Pinpoint the cell where the given text exists, returning its (x, y) midpoint coordinate. 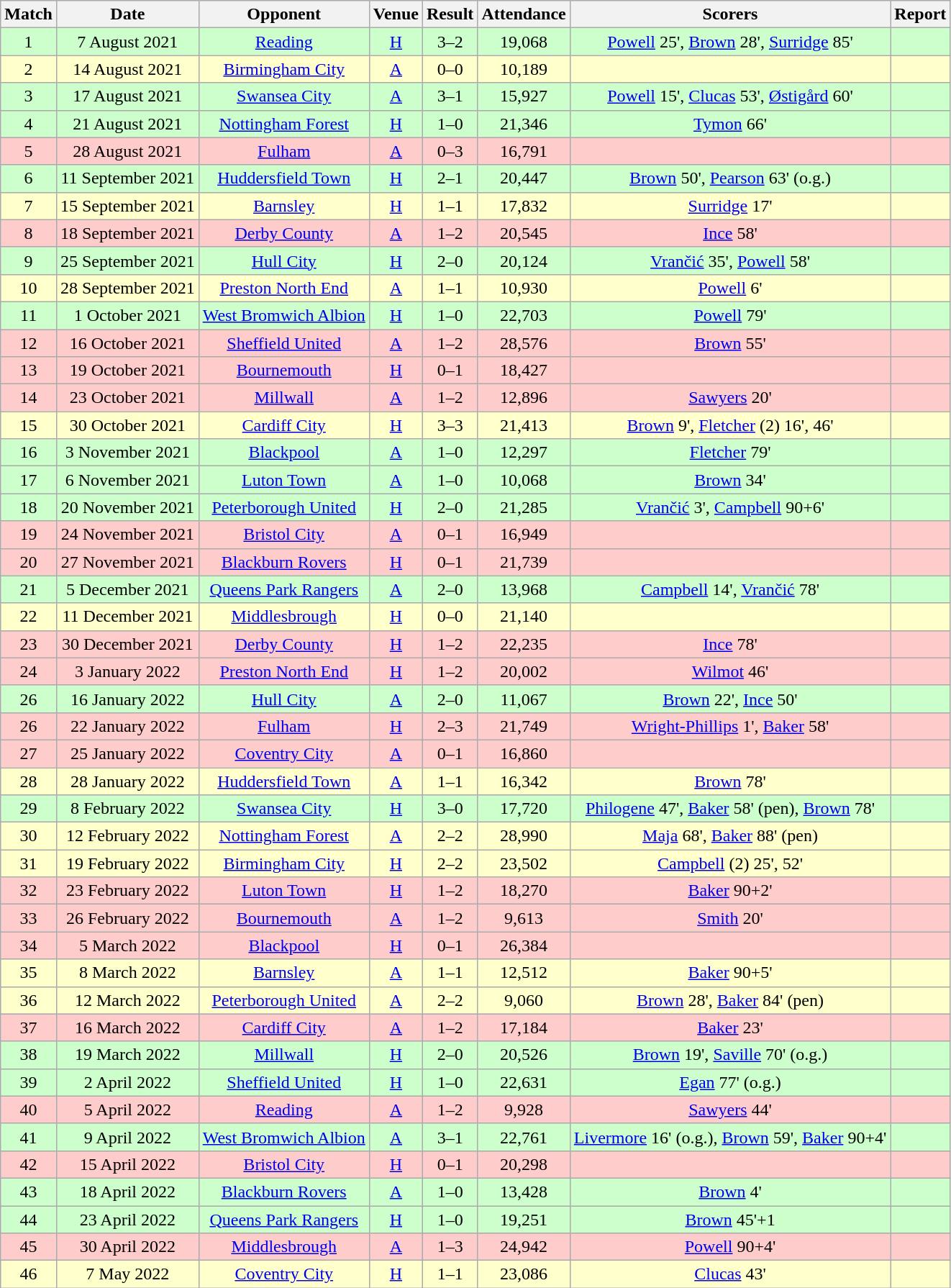
13 (29, 371)
28 (29, 781)
Livermore 16' (o.g.), Brown 59', Baker 90+4' (730, 1137)
Campbell (2) 25', 52' (730, 863)
16 October 2021 (127, 343)
Brown 28', Baker 84' (pen) (730, 1000)
Sawyers 20' (730, 398)
29 (29, 809)
23,086 (524, 1274)
24 (29, 671)
21,413 (524, 425)
Match (29, 14)
7 August 2021 (127, 42)
25 January 2022 (127, 753)
3–3 (450, 425)
5 March 2022 (127, 945)
18 (29, 507)
19 October 2021 (127, 371)
14 (29, 398)
Sawyers 44' (730, 1110)
6 (29, 178)
2–1 (450, 178)
12,297 (524, 453)
15,927 (524, 96)
30 April 2022 (127, 1247)
16,342 (524, 781)
37 (29, 1028)
15 (29, 425)
22 (29, 617)
28,990 (524, 836)
Campbell 14', Vrančić 78' (730, 589)
Maja 68', Baker 88' (pen) (730, 836)
18,270 (524, 891)
11 December 2021 (127, 617)
1–3 (450, 1247)
27 November 2021 (127, 562)
Baker 90+5' (730, 973)
8 March 2022 (127, 973)
Ince 78' (730, 644)
Clucas 43' (730, 1274)
6 November 2021 (127, 480)
Venue (396, 14)
Baker 23' (730, 1028)
21,739 (524, 562)
Powell 25', Brown 28', Surridge 85' (730, 42)
2 (29, 69)
Tymon 66' (730, 124)
Vrančić 35', Powell 58' (730, 260)
35 (29, 973)
Brown 45'+1 (730, 1220)
23 April 2022 (127, 1220)
20,124 (524, 260)
32 (29, 891)
Scorers (730, 14)
30 December 2021 (127, 644)
3 January 2022 (127, 671)
17,184 (524, 1028)
9 April 2022 (127, 1137)
12 (29, 343)
20 (29, 562)
Brown 55' (730, 343)
4 (29, 124)
8 (29, 233)
Brown 9', Fletcher (2) 16', 46' (730, 425)
43 (29, 1192)
Wilmot 46' (730, 671)
20,526 (524, 1055)
21,140 (524, 617)
0–3 (450, 151)
33 (29, 918)
46 (29, 1274)
15 September 2021 (127, 206)
3–2 (450, 42)
Smith 20' (730, 918)
38 (29, 1055)
12 March 2022 (127, 1000)
13,428 (524, 1192)
14 August 2021 (127, 69)
Brown 78' (730, 781)
39 (29, 1082)
9,928 (524, 1110)
19,068 (524, 42)
20,002 (524, 671)
Opponent (283, 14)
18 September 2021 (127, 233)
5 December 2021 (127, 589)
21,346 (524, 124)
11 September 2021 (127, 178)
28 August 2021 (127, 151)
15 April 2022 (127, 1164)
2 April 2022 (127, 1082)
1 October 2021 (127, 315)
24 November 2021 (127, 535)
9,613 (524, 918)
28 September 2021 (127, 288)
26,384 (524, 945)
21 August 2021 (127, 124)
16,791 (524, 151)
Brown 4' (730, 1192)
28 January 2022 (127, 781)
3–0 (450, 809)
18 April 2022 (127, 1192)
28,576 (524, 343)
Powell 79' (730, 315)
45 (29, 1247)
41 (29, 1137)
Report (921, 14)
16 March 2022 (127, 1028)
10,930 (524, 288)
7 May 2022 (127, 1274)
25 September 2021 (127, 260)
19 February 2022 (127, 863)
20,298 (524, 1164)
Wright-Phillips 1', Baker 58' (730, 726)
27 (29, 753)
34 (29, 945)
12,512 (524, 973)
5 (29, 151)
Result (450, 14)
44 (29, 1220)
22,235 (524, 644)
22,631 (524, 1082)
Brown 50', Pearson 63' (o.g.) (730, 178)
16 January 2022 (127, 699)
16,860 (524, 753)
24,942 (524, 1247)
19 (29, 535)
22 January 2022 (127, 726)
10,189 (524, 69)
23 February 2022 (127, 891)
22,761 (524, 1137)
20,447 (524, 178)
21,285 (524, 507)
Brown 34' (730, 480)
12 February 2022 (127, 836)
23 (29, 644)
17,832 (524, 206)
5 April 2022 (127, 1110)
2–3 (450, 726)
3 (29, 96)
40 (29, 1110)
Philogene 47', Baker 58' (pen), Brown 78' (730, 809)
17 (29, 480)
31 (29, 863)
3 November 2021 (127, 453)
1 (29, 42)
42 (29, 1164)
20 November 2021 (127, 507)
26 February 2022 (127, 918)
21,749 (524, 726)
Surridge 17' (730, 206)
Attendance (524, 14)
Powell 6' (730, 288)
Brown 22', Ince 50' (730, 699)
19 March 2022 (127, 1055)
Powell 15', Clucas 53', Østigård 60' (730, 96)
Fletcher 79' (730, 453)
9,060 (524, 1000)
Ince 58' (730, 233)
Powell 90+4' (730, 1247)
7 (29, 206)
30 October 2021 (127, 425)
9 (29, 260)
Vrančić 3', Campbell 90+6' (730, 507)
17,720 (524, 809)
19,251 (524, 1220)
Date (127, 14)
8 February 2022 (127, 809)
20,545 (524, 233)
30 (29, 836)
10,068 (524, 480)
Baker 90+2' (730, 891)
13,968 (524, 589)
23 October 2021 (127, 398)
23,502 (524, 863)
16 (29, 453)
36 (29, 1000)
Egan 77' (o.g.) (730, 1082)
17 August 2021 (127, 96)
21 (29, 589)
22,703 (524, 315)
11,067 (524, 699)
12,896 (524, 398)
10 (29, 288)
11 (29, 315)
16,949 (524, 535)
18,427 (524, 371)
Brown 19', Saville 70' (o.g.) (730, 1055)
